Scan for the cell matching the given text and deliver its [X, Y] coordinate at center. 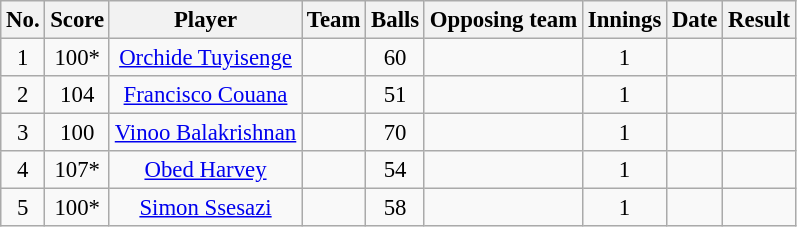
Innings [625, 20]
Balls [396, 20]
3 [23, 133]
Obed Harvey [205, 170]
100 [78, 133]
70 [396, 133]
104 [78, 95]
4 [23, 170]
54 [396, 170]
Date [695, 20]
5 [23, 208]
Result [760, 20]
Player [205, 20]
60 [396, 58]
Simon Ssesazi [205, 208]
Score [78, 20]
Team [334, 20]
107* [78, 170]
2 [23, 95]
51 [396, 95]
Francisco Couana [205, 95]
58 [396, 208]
Orchide Tuyisenge [205, 58]
No. [23, 20]
Opposing team [503, 20]
Vinoo Balakrishnan [205, 133]
